Return the [x, y] coordinate for the center point of the cell that contains the specified text.  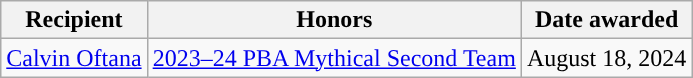
Date awarded [606, 20]
August 18, 2024 [606, 58]
Calvin Oftana [74, 58]
2023–24 PBA Mythical Second Team [334, 58]
Honors [334, 20]
Recipient [74, 20]
